Return the [x, y] coordinate for the center point of the cell that contains the specified text.  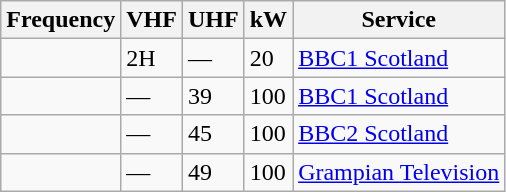
Service [399, 20]
20 [268, 58]
VHF [152, 20]
39 [213, 96]
45 [213, 134]
2H [152, 58]
49 [213, 172]
Frequency [61, 20]
kW [268, 20]
UHF [213, 20]
Grampian Television [399, 172]
BBC2 Scotland [399, 134]
